Return (X, Y) of the center of cell containing provided text 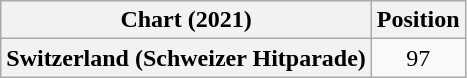
Position (418, 20)
97 (418, 58)
Chart (2021) (186, 20)
Switzerland (Schweizer Hitparade) (186, 58)
